Pinpoint the cell where the given text exists, returning its (x, y) midpoint coordinate. 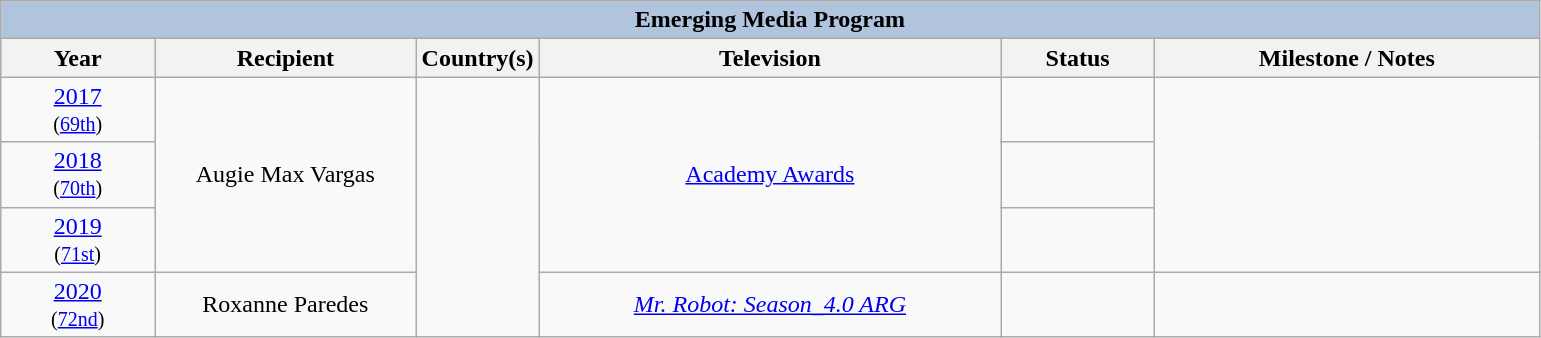
Milestone / Notes (1346, 58)
Augie Max Vargas (286, 174)
Status (1078, 58)
Year (78, 58)
Roxanne Paredes (286, 304)
Country(s) (478, 58)
Mr. Robot: Season_4.0 ARG (770, 304)
2018(70th) (78, 174)
Television (770, 58)
2020(72nd) (78, 304)
2019(71st) (78, 240)
Recipient (286, 58)
2017(69th) (78, 110)
Emerging Media Program (770, 20)
Academy Awards (770, 174)
